Capture the cell that displays the provided text and extract its [X, Y] central coordinate. 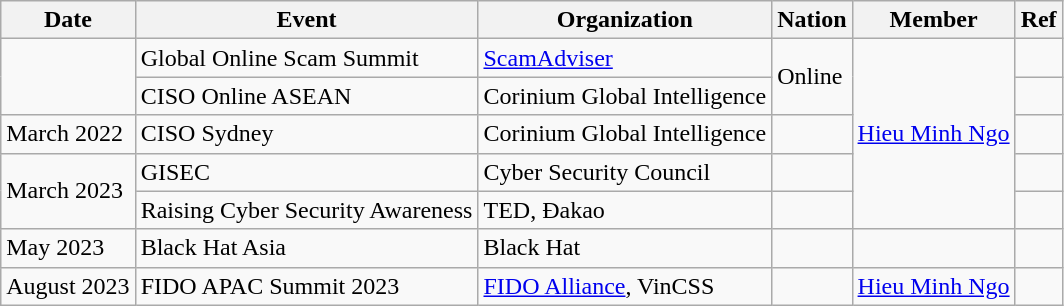
TED, Đakao [625, 210]
Date [68, 20]
Nation [812, 20]
Black Hat Asia [306, 248]
Ref [1038, 20]
Black Hat [625, 248]
Member [934, 20]
Global Online Scam Summit [306, 58]
Raising Cyber Security Awareness [306, 210]
March 2023 [68, 191]
March 2022 [68, 134]
Event [306, 20]
GISEC [306, 172]
May 2023 [68, 248]
Online [812, 77]
FIDO Alliance, VinCSS [625, 286]
FIDO APAC Summit 2023 [306, 286]
August 2023 [68, 286]
CISO Sydney [306, 134]
Cyber Security Council [625, 172]
CISO Online ASEAN [306, 96]
Organization [625, 20]
ScamAdviser [625, 58]
